Output the [X, Y] coordinate of the center of the cell containing the given text.  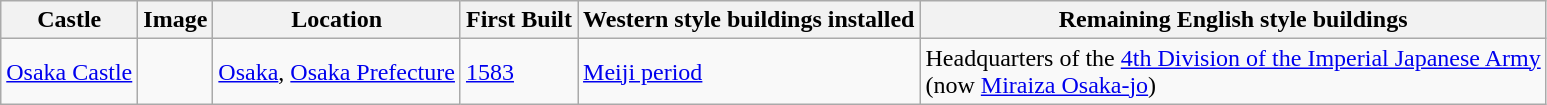
Headquarters of the 4th Division of the Imperial Japanese Army(now Miraiza Osaka-jo) [1233, 72]
Meiji period [749, 72]
Western style buildings installed [749, 20]
Remaining English style buildings [1233, 20]
1583 [518, 72]
Image [176, 20]
Castle [70, 20]
Osaka Castle [70, 72]
Location [337, 20]
First Built [518, 20]
Osaka, Osaka Prefecture [337, 72]
